Locate the cell with the specified text and output its (X, Y) center coordinate. 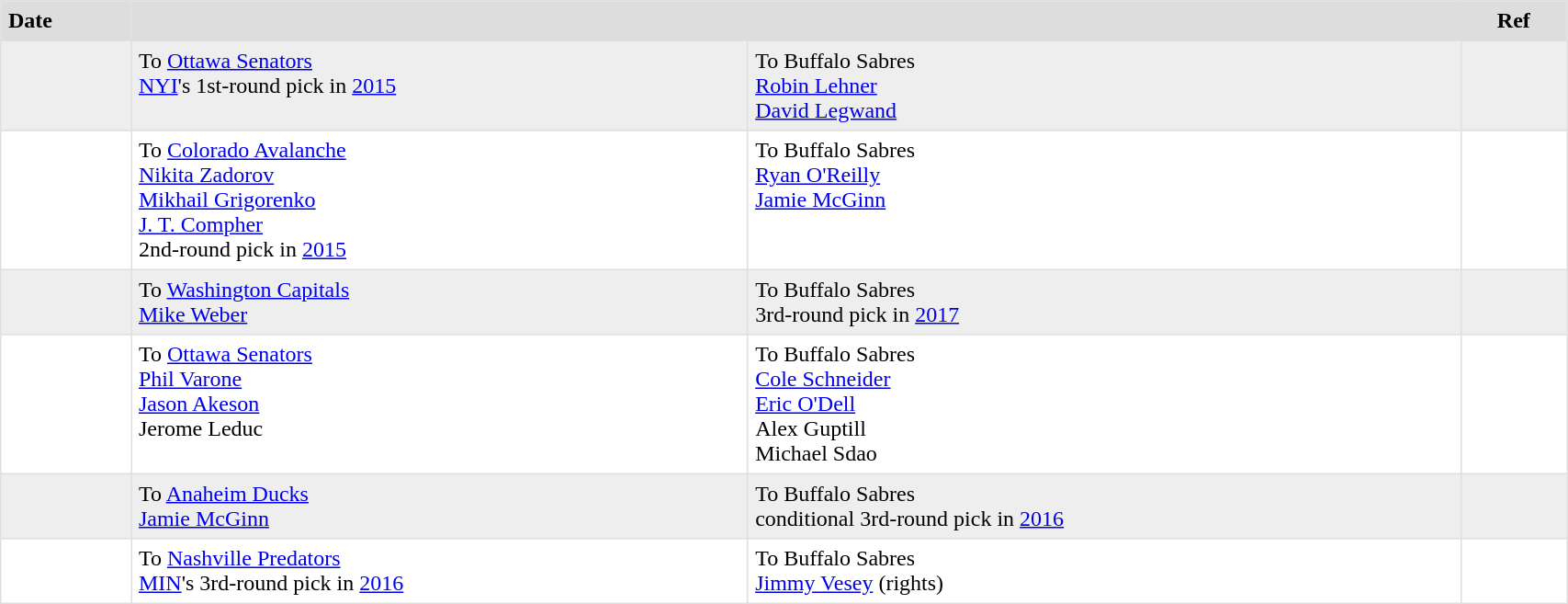
To Buffalo SabresRobin LehnerDavid Legwand (1104, 85)
Date (66, 21)
To Buffalo SabresRyan O'ReillyJamie McGinn (1104, 200)
To Colorado AvalancheNikita ZadorovMikhail GrigorenkoJ. T. Compher2nd-round pick in 2015 (439, 200)
To Washington CapitalsMike Weber (439, 302)
To Ottawa SenatorsNYI's 1st-round pick in 2015 (439, 85)
To Buffalo SabresJimmy Vesey (rights) (1104, 571)
To Anaheim DucksJamie McGinn (439, 506)
Ref (1514, 21)
To Buffalo SabresCole SchneiderEric O'DellAlex GuptillMichael Sdao (1104, 405)
To Nashville PredatorsMIN's 3rd-round pick in 2016 (439, 571)
To Ottawa SenatorsPhil VaroneJason AkesonJerome Leduc (439, 405)
To Buffalo Sabresconditional 3rd-round pick in 2016 (1104, 506)
To Buffalo Sabres3rd-round pick in 2017 (1104, 302)
